Extract the (x, y) coordinate from the center of the cell holding the provided text.  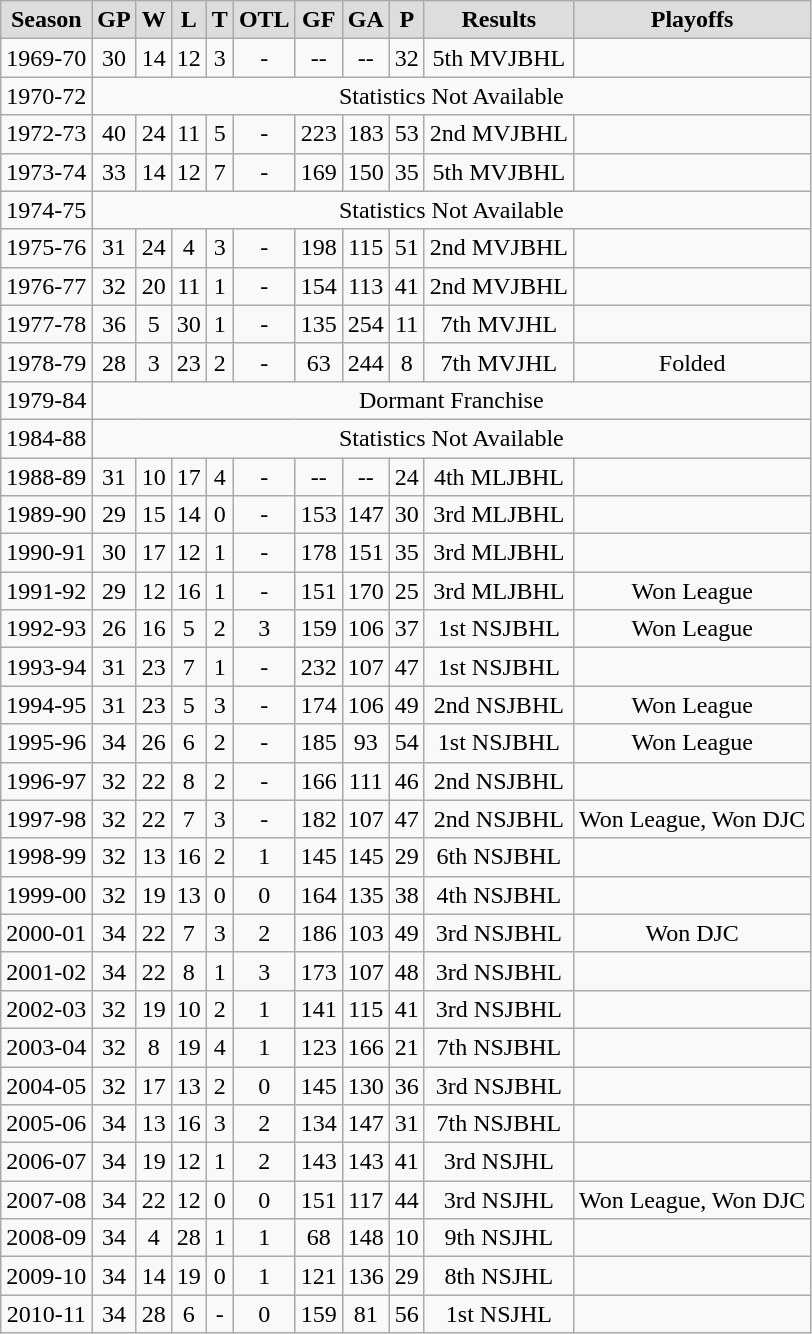
W (154, 20)
GF (318, 20)
Won DJC (692, 933)
8th NSJHL (498, 1276)
1970-72 (46, 96)
44 (406, 1200)
2010-11 (46, 1314)
1st NSJHL (498, 1314)
38 (406, 895)
164 (318, 895)
1993-94 (46, 667)
33 (114, 172)
113 (366, 286)
1997-98 (46, 819)
1978-79 (46, 362)
2006-07 (46, 1162)
1984-88 (46, 438)
Folded (692, 362)
136 (366, 1276)
111 (366, 781)
154 (318, 286)
1976-77 (46, 286)
1977-78 (46, 324)
21 (406, 1047)
148 (366, 1238)
L (188, 20)
20 (154, 286)
244 (366, 362)
198 (318, 248)
173 (318, 971)
GP (114, 20)
1992-93 (46, 629)
183 (366, 134)
1974-75 (46, 210)
1991-92 (46, 591)
GA (366, 20)
T (220, 20)
1988-89 (46, 477)
54 (406, 743)
185 (318, 743)
2005-06 (46, 1124)
48 (406, 971)
1975-76 (46, 248)
4th NSJBHL (498, 895)
9th NSJHL (498, 1238)
53 (406, 134)
121 (318, 1276)
15 (154, 515)
150 (366, 172)
1994-95 (46, 705)
1979-84 (46, 400)
63 (318, 362)
134 (318, 1124)
40 (114, 134)
254 (366, 324)
2004-05 (46, 1085)
182 (318, 819)
103 (366, 933)
2009-10 (46, 1276)
2008-09 (46, 1238)
141 (318, 1009)
51 (406, 248)
6th NSJBHL (498, 857)
178 (318, 553)
1995-96 (46, 743)
4th MLJBHL (498, 477)
93 (366, 743)
2000-01 (46, 933)
1973-74 (46, 172)
1990-91 (46, 553)
117 (366, 1200)
Playoffs (692, 20)
P (406, 20)
Results (498, 20)
Dormant Franchise (452, 400)
1999-00 (46, 895)
68 (318, 1238)
2001-02 (46, 971)
81 (366, 1314)
Season (46, 20)
1989-90 (46, 515)
169 (318, 172)
130 (366, 1085)
1969-70 (46, 58)
1998-99 (46, 857)
170 (366, 591)
223 (318, 134)
25 (406, 591)
153 (318, 515)
1996-97 (46, 781)
46 (406, 781)
OTL (264, 20)
123 (318, 1047)
2002-03 (46, 1009)
56 (406, 1314)
37 (406, 629)
2003-04 (46, 1047)
174 (318, 705)
186 (318, 933)
1972-73 (46, 134)
232 (318, 667)
2007-08 (46, 1200)
